From the cell containing the given text, extract its center point as (x, y) coordinate. 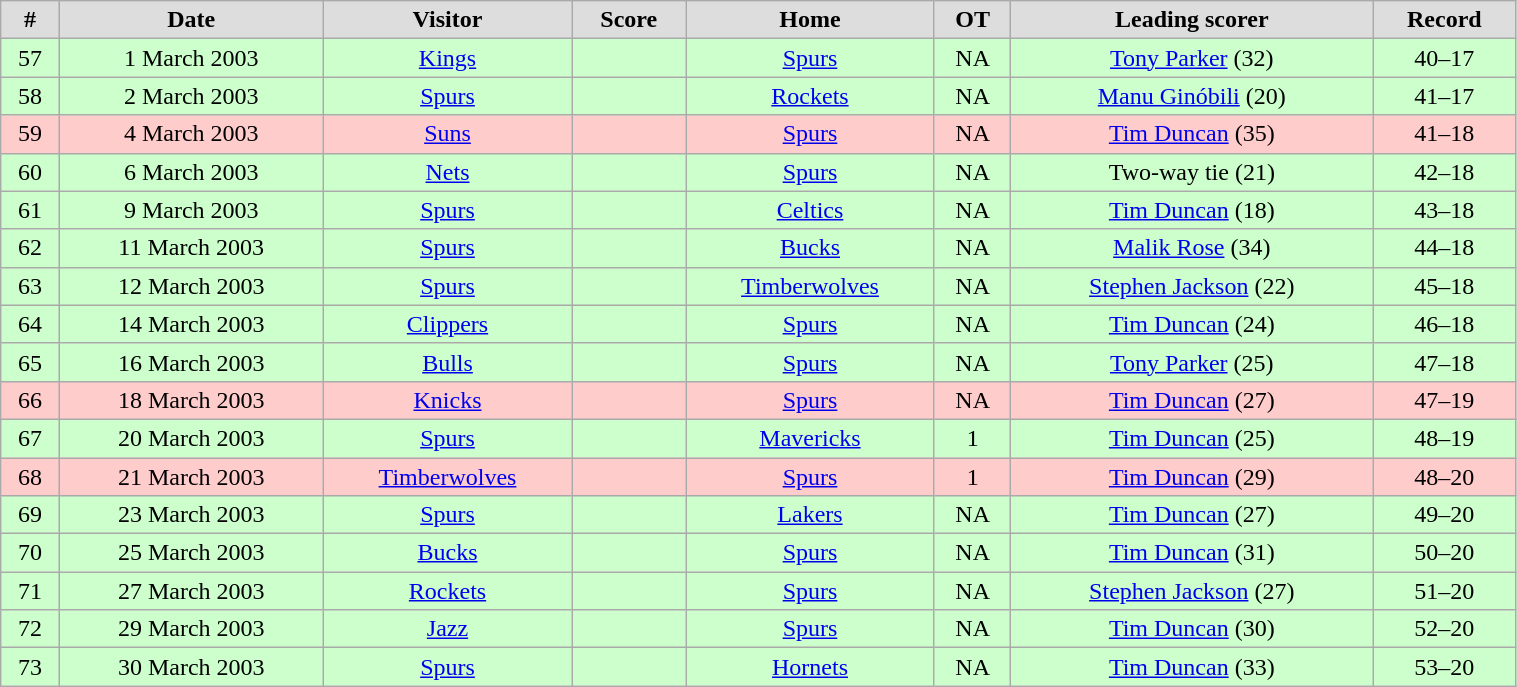
45–18 (1444, 286)
# (30, 20)
41–17 (1444, 96)
73 (30, 667)
41–18 (1444, 134)
47–18 (1444, 362)
71 (30, 591)
48–19 (1444, 438)
40–17 (1444, 58)
Mavericks (810, 438)
23 March 2003 (191, 515)
Date (191, 20)
Stephen Jackson (27) (1192, 591)
46–18 (1444, 324)
Tim Duncan (30) (1192, 629)
65 (30, 362)
Bulls (448, 362)
Nets (448, 172)
58 (30, 96)
Manu Ginóbili (20) (1192, 96)
44–18 (1444, 248)
52–20 (1444, 629)
Home (810, 20)
Score (629, 20)
63 (30, 286)
Tony Parker (25) (1192, 362)
66 (30, 400)
57 (30, 58)
Tim Duncan (24) (1192, 324)
Tim Duncan (18) (1192, 210)
Two-way tie (21) (1192, 172)
47–19 (1444, 400)
Kings (448, 58)
49–20 (1444, 515)
27 March 2003 (191, 591)
Tim Duncan (31) (1192, 553)
OT (972, 20)
59 (30, 134)
4 March 2003 (191, 134)
Lakers (810, 515)
72 (30, 629)
30 March 2003 (191, 667)
Tim Duncan (25) (1192, 438)
16 March 2003 (191, 362)
Malik Rose (34) (1192, 248)
50–20 (1444, 553)
2 March 2003 (191, 96)
Suns (448, 134)
12 March 2003 (191, 286)
Hornets (810, 667)
Record (1444, 20)
67 (30, 438)
Stephen Jackson (22) (1192, 286)
18 March 2003 (191, 400)
Tim Duncan (29) (1192, 477)
Tim Duncan (35) (1192, 134)
Knicks (448, 400)
11 March 2003 (191, 248)
53–20 (1444, 667)
Tim Duncan (33) (1192, 667)
61 (30, 210)
51–20 (1444, 591)
Tony Parker (32) (1192, 58)
9 March 2003 (191, 210)
Celtics (810, 210)
21 March 2003 (191, 477)
1 March 2003 (191, 58)
29 March 2003 (191, 629)
43–18 (1444, 210)
70 (30, 553)
Leading scorer (1192, 20)
14 March 2003 (191, 324)
20 March 2003 (191, 438)
6 March 2003 (191, 172)
Visitor (448, 20)
68 (30, 477)
62 (30, 248)
69 (30, 515)
60 (30, 172)
Clippers (448, 324)
48–20 (1444, 477)
42–18 (1444, 172)
64 (30, 324)
Jazz (448, 629)
25 March 2003 (191, 553)
